Detect which cell encompasses the target text, then output its (X, Y) center coordinate. 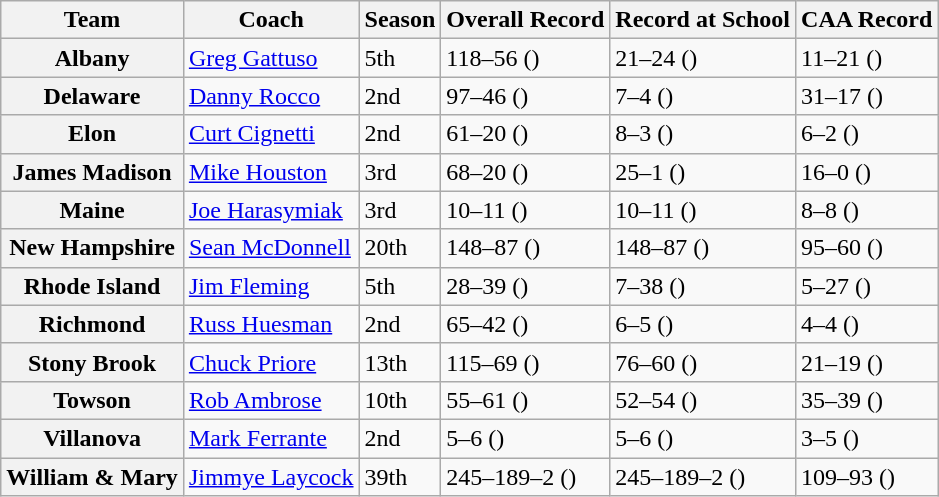
Rhode Island (92, 286)
10th (400, 400)
Delaware (92, 96)
Record at School (703, 20)
3–5 () (867, 438)
68–20 () (526, 172)
New Hampshire (92, 248)
21–24 () (703, 58)
Chuck Priore (271, 362)
Season (400, 20)
8–3 () (703, 134)
95–60 () (867, 248)
8–8 () (867, 210)
Jim Fleming (271, 286)
James Madison (92, 172)
Sean McDonnell (271, 248)
Danny Rocco (271, 96)
21–19 () (867, 362)
6–5 () (703, 324)
Jimmye Laycock (271, 477)
4–4 () (867, 324)
39th (400, 477)
109–93 () (867, 477)
35–39 () (867, 400)
25–1 () (703, 172)
Elon (92, 134)
76–60 () (703, 362)
Overall Record (526, 20)
13th (400, 362)
65–42 () (526, 324)
118–56 () (526, 58)
61–20 () (526, 134)
Greg Gattuso (271, 58)
Rob Ambrose (271, 400)
16–0 () (867, 172)
Richmond (92, 324)
Team (92, 20)
Albany (92, 58)
115–69 () (526, 362)
Towson (92, 400)
Joe Harasymiak (271, 210)
Coach (271, 20)
11–21 () (867, 58)
William & Mary (92, 477)
31–17 () (867, 96)
Russ Huesman (271, 324)
Villanova (92, 438)
55–61 () (526, 400)
Curt Cignetti (271, 134)
Stony Brook (92, 362)
CAA Record (867, 20)
52–54 () (703, 400)
Mike Houston (271, 172)
28–39 () (526, 286)
20th (400, 248)
Mark Ferrante (271, 438)
6–2 () (867, 134)
7–38 () (703, 286)
97–46 () (526, 96)
5–27 () (867, 286)
Maine (92, 210)
7–4 () (703, 96)
